Detect which cell encompasses the target text, then output its [x, y] center coordinate. 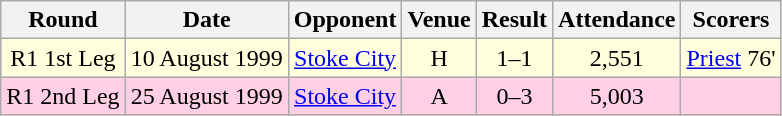
Result [514, 20]
Priest 76' [731, 58]
2,551 [617, 58]
Round [63, 20]
0–3 [514, 96]
R1 2nd Leg [63, 96]
Date [206, 20]
10 August 1999 [206, 58]
H [439, 58]
5,003 [617, 96]
R1 1st Leg [63, 58]
Scorers [731, 20]
Opponent [345, 20]
A [439, 96]
Attendance [617, 20]
25 August 1999 [206, 96]
1–1 [514, 58]
Venue [439, 20]
